For the text-containing cell, return its midpoint in (X, Y) coordinate format. 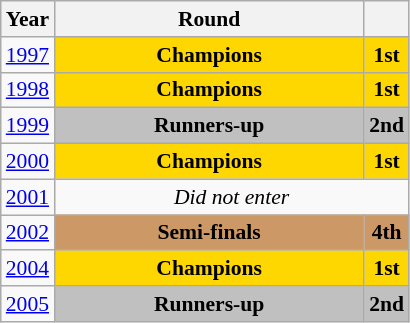
Semi-finals (209, 233)
1998 (28, 90)
2002 (28, 233)
2005 (28, 304)
Round (209, 19)
2000 (28, 162)
Year (28, 19)
1999 (28, 126)
2004 (28, 269)
Did not enter (232, 197)
2001 (28, 197)
4th (386, 233)
1997 (28, 55)
